Locate the cell with the specified text and output its [X, Y] center coordinate. 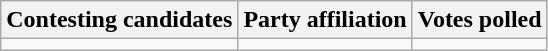
Party affiliation [325, 20]
Votes polled [480, 20]
Contesting candidates [120, 20]
